Locate the cell with the specified text and output its (X, Y) center coordinate. 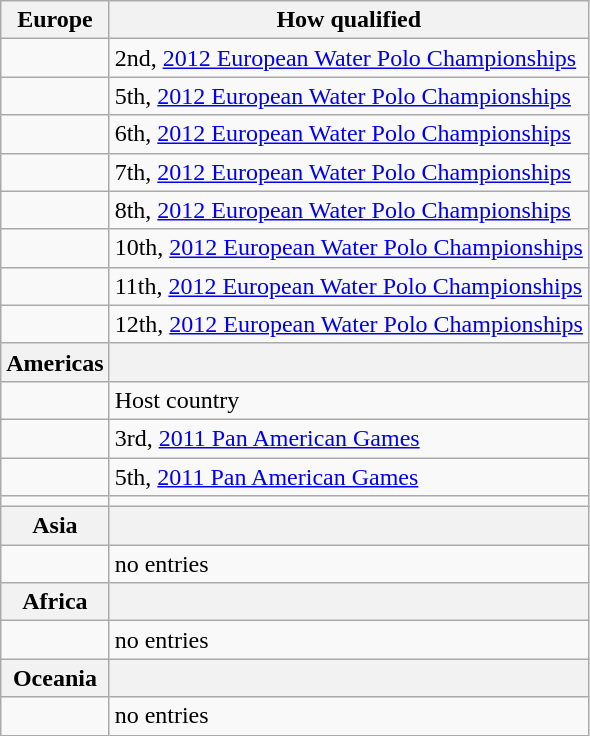
7th, 2012 European Water Polo Championships (348, 172)
Europe (55, 20)
11th, 2012 European Water Polo Championships (348, 286)
3rd, 2011 Pan American Games (348, 438)
5th, 2011 Pan American Games (348, 477)
How qualified (348, 20)
6th, 2012 European Water Polo Championships (348, 134)
8th, 2012 European Water Polo Championships (348, 210)
Americas (55, 362)
10th, 2012 European Water Polo Championships (348, 248)
5th, 2012 European Water Polo Championships (348, 96)
12th, 2012 European Water Polo Championships (348, 324)
Africa (55, 602)
Oceania (55, 678)
Asia (55, 526)
2nd, 2012 European Water Polo Championships (348, 58)
Host country (348, 400)
